Provide the [x, y] coordinate of the cell's center where the given text is located.  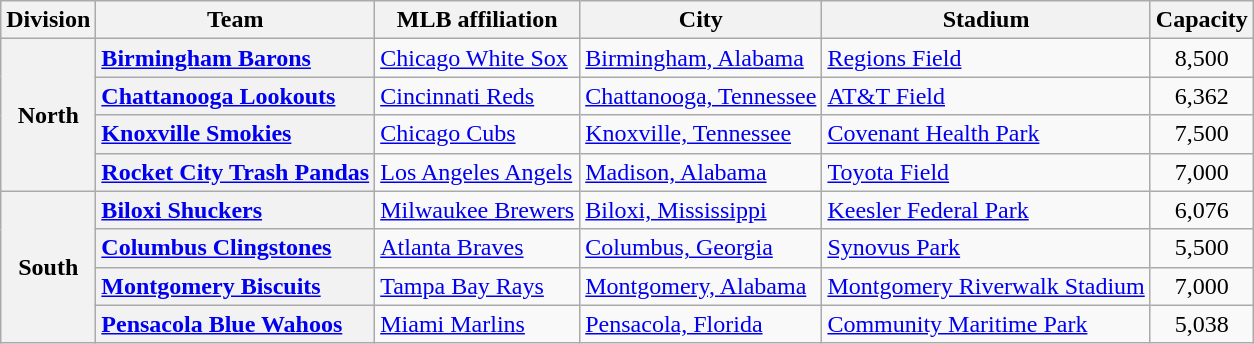
Atlanta Braves [478, 248]
Knoxville, Tennessee [701, 134]
Covenant Health Park [986, 134]
8,500 [1202, 58]
Keesler Federal Park [986, 210]
North [48, 115]
Regions Field [986, 58]
Biloxi, Mississippi [701, 210]
Knoxville Smokies [236, 134]
6,362 [1202, 96]
Columbus Clingstones [236, 248]
Birmingham, Alabama [701, 58]
MLB affiliation [478, 20]
Chicago Cubs [478, 134]
6,076 [1202, 210]
Tampa Bay Rays [478, 286]
City [701, 20]
Chattanooga Lookouts [236, 96]
Cincinnati Reds [478, 96]
Pensacola, Florida [701, 324]
Miami Marlins [478, 324]
Stadium [986, 20]
Los Angeles Angels [478, 172]
Columbus, Georgia [701, 248]
7,500 [1202, 134]
5,038 [1202, 324]
Chattanooga, Tennessee [701, 96]
Madison, Alabama [701, 172]
Rocket City Trash Pandas [236, 172]
Pensacola Blue Wahoos [236, 324]
Toyota Field [986, 172]
Milwaukee Brewers [478, 210]
Capacity [1202, 20]
Birmingham Barons [236, 58]
Synovus Park [986, 248]
AT&T Field [986, 96]
5,500 [1202, 248]
Division [48, 20]
Montgomery Riverwalk Stadium [986, 286]
Chicago White Sox [478, 58]
Team [236, 20]
Montgomery Biscuits [236, 286]
Community Maritime Park [986, 324]
South [48, 267]
Biloxi Shuckers [236, 210]
Montgomery, Alabama [701, 286]
